Return (x, y) of the center of cell containing provided text 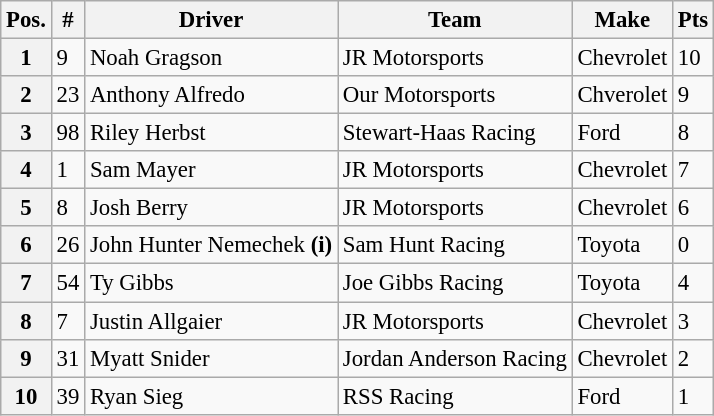
23 (68, 95)
Ryan Sieg (212, 396)
31 (68, 358)
# (68, 20)
Team (456, 20)
Make (622, 20)
Chverolet (622, 95)
Justin Allgaier (212, 321)
Pts (694, 20)
39 (68, 396)
98 (68, 133)
5 (26, 208)
Driver (212, 20)
0 (694, 245)
John Hunter Nemechek (i) (212, 245)
Sam Hunt Racing (456, 245)
RSS Racing (456, 396)
Jordan Anderson Racing (456, 358)
Our Motorsports (456, 95)
Noah Gragson (212, 58)
Stewart-Haas Racing (456, 133)
Anthony Alfredo (212, 95)
Josh Berry (212, 208)
Sam Mayer (212, 170)
Riley Herbst (212, 133)
26 (68, 245)
54 (68, 283)
Joe Gibbs Racing (456, 283)
Myatt Snider (212, 358)
Pos. (26, 20)
Ty Gibbs (212, 283)
